Provide the [X, Y] coordinate of the cell's center where the given text is located.  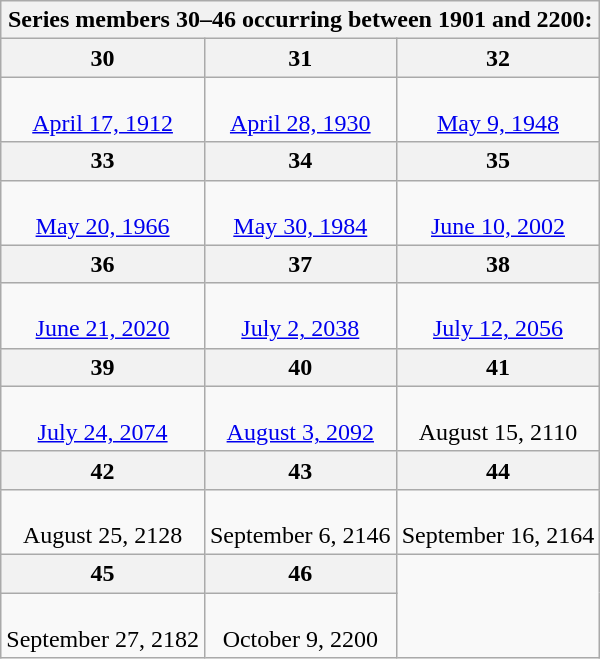
42 [103, 470]
September 16, 2164 [498, 522]
Series members 30–46 occurring between 1901 and 2200: [300, 20]
July 2, 2038 [300, 316]
43 [300, 470]
33 [103, 161]
31 [300, 58]
July 24, 2074 [103, 418]
40 [300, 367]
32 [498, 58]
July 12, 2056 [498, 316]
August 3, 2092 [300, 418]
June 21, 2020 [103, 316]
34 [300, 161]
38 [498, 264]
August 25, 2128 [103, 522]
October 9, 2200 [300, 624]
36 [103, 264]
41 [498, 367]
46 [300, 573]
June 10, 2002 [498, 212]
May 30, 1984 [300, 212]
September 6, 2146 [300, 522]
37 [300, 264]
April 17, 1912 [103, 110]
May 20, 1966 [103, 212]
30 [103, 58]
August 15, 2110 [498, 418]
45 [103, 573]
May 9, 1948 [498, 110]
39 [103, 367]
44 [498, 470]
September 27, 2182 [103, 624]
April 28, 1930 [300, 110]
35 [498, 161]
